Locate the cell with the specified text and output its (X, Y) center coordinate. 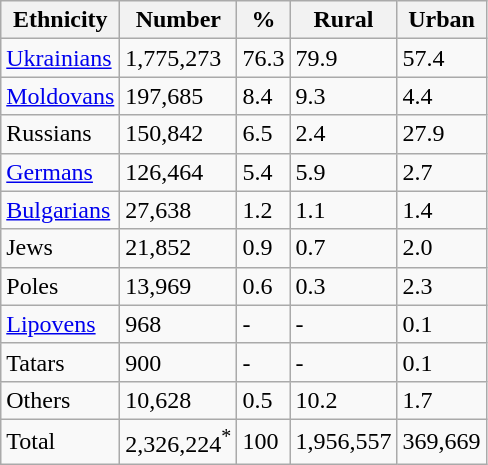
1.1 (344, 210)
150,842 (178, 134)
Total (60, 442)
1.7 (442, 400)
Number (178, 20)
79.9 (344, 58)
Tatars (60, 362)
0.9 (264, 248)
10.2 (344, 400)
5.9 (344, 172)
100 (264, 442)
900 (178, 362)
Russians (60, 134)
9.3 (344, 96)
Others (60, 400)
2.0 (442, 248)
% (264, 20)
1,775,273 (178, 58)
57.4 (442, 58)
968 (178, 324)
Urban (442, 20)
5.4 (264, 172)
Jews (60, 248)
0.3 (344, 286)
Ukrainians (60, 58)
6.5 (264, 134)
76.3 (264, 58)
21,852 (178, 248)
1.4 (442, 210)
0.7 (344, 248)
0.6 (264, 286)
Germans (60, 172)
Ethnicity (60, 20)
Moldovans (60, 96)
13,969 (178, 286)
8.4 (264, 96)
Lipovens (60, 324)
197,685 (178, 96)
Bulgarians (60, 210)
10,628 (178, 400)
27.9 (442, 134)
2.3 (442, 286)
1,956,557 (344, 442)
4.4 (442, 96)
2.4 (344, 134)
2.7 (442, 172)
Poles (60, 286)
126,464 (178, 172)
Rural (344, 20)
0.5 (264, 400)
369,669 (442, 442)
2,326,224* (178, 442)
27,638 (178, 210)
1.2 (264, 210)
